Scan for the cell matching the given text and deliver its [x, y] coordinate at center. 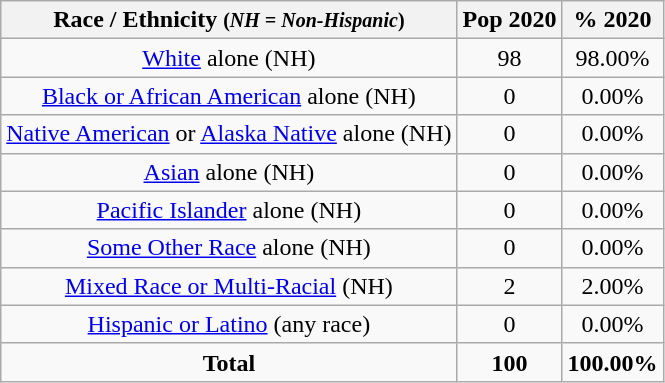
2.00% [612, 286]
100.00% [612, 362]
Pacific Islander alone (NH) [229, 210]
Mixed Race or Multi-Racial (NH) [229, 286]
% 2020 [612, 20]
2 [510, 286]
Native American or Alaska Native alone (NH) [229, 134]
Pop 2020 [510, 20]
98.00% [612, 58]
Asian alone (NH) [229, 172]
100 [510, 362]
98 [510, 58]
Race / Ethnicity (NH = Non-Hispanic) [229, 20]
Total [229, 362]
White alone (NH) [229, 58]
Black or African American alone (NH) [229, 96]
Some Other Race alone (NH) [229, 248]
Hispanic or Latino (any race) [229, 324]
